Find where the given text appears and provide that cell's center as [x, y] coordinate. 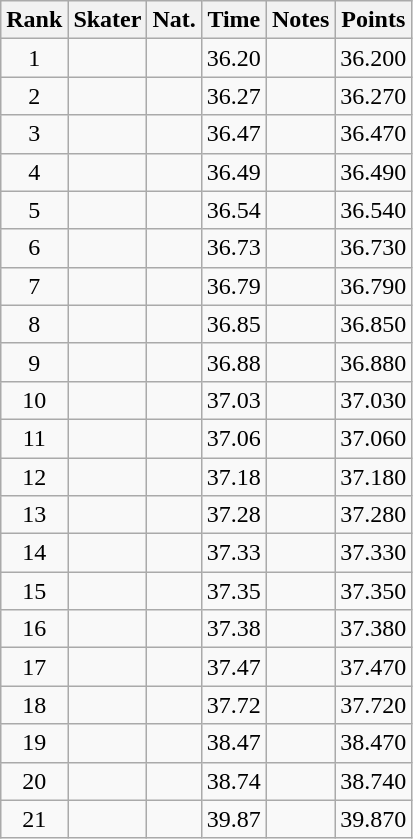
8 [34, 324]
21 [34, 819]
36.47 [234, 134]
10 [34, 400]
36.730 [374, 248]
37.350 [374, 591]
37.03 [234, 400]
37.35 [234, 591]
36.73 [234, 248]
4 [34, 172]
13 [34, 515]
37.280 [374, 515]
18 [34, 705]
Rank [34, 20]
Points [374, 20]
36.540 [374, 210]
36.880 [374, 362]
37.47 [234, 667]
9 [34, 362]
36.490 [374, 172]
38.74 [234, 781]
Nat. [174, 20]
36.790 [374, 286]
36.79 [234, 286]
37.72 [234, 705]
37.330 [374, 553]
37.060 [374, 438]
14 [34, 553]
39.87 [234, 819]
2 [34, 96]
37.06 [234, 438]
6 [34, 248]
36.200 [374, 58]
36.85 [234, 324]
12 [34, 477]
37.28 [234, 515]
7 [34, 286]
36.270 [374, 96]
36.850 [374, 324]
38.740 [374, 781]
19 [34, 743]
36.49 [234, 172]
17 [34, 667]
Time [234, 20]
37.180 [374, 477]
36.470 [374, 134]
36.54 [234, 210]
16 [34, 629]
37.380 [374, 629]
37.38 [234, 629]
36.88 [234, 362]
39.870 [374, 819]
37.030 [374, 400]
38.470 [374, 743]
15 [34, 591]
37.18 [234, 477]
36.27 [234, 96]
3 [34, 134]
37.470 [374, 667]
37.720 [374, 705]
11 [34, 438]
Skater [108, 20]
5 [34, 210]
36.20 [234, 58]
20 [34, 781]
37.33 [234, 553]
1 [34, 58]
38.47 [234, 743]
Notes [300, 20]
